Pinpoint the cell where the given text exists, returning its [x, y] midpoint coordinate. 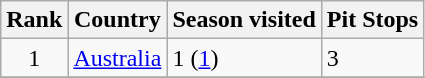
3 [372, 58]
1 [34, 58]
Season visited [244, 20]
Rank [34, 20]
Australia [118, 58]
1 (1) [244, 58]
Country [118, 20]
Pit Stops [372, 20]
